For the text-containing cell, return its midpoint in (X, Y) coordinate format. 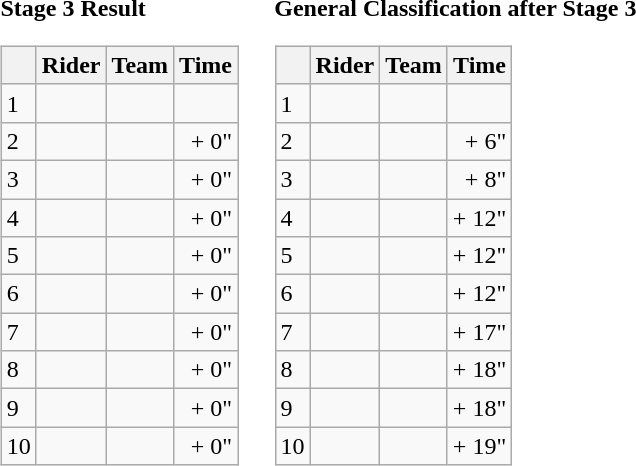
+ 17" (479, 332)
+ 19" (479, 446)
+ 8" (479, 179)
+ 6" (479, 141)
